Extract the [X, Y] coordinate from the center of the cell holding the provided text.  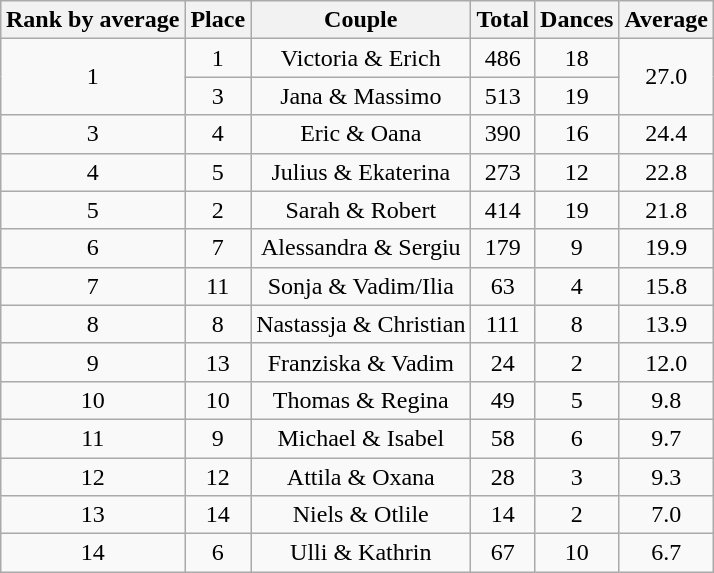
Attila & Oxana [361, 477]
16 [577, 134]
Franziska & Vadim [361, 362]
Victoria & Erich [361, 58]
49 [503, 400]
273 [503, 172]
12.0 [666, 362]
13.9 [666, 324]
9.3 [666, 477]
28 [503, 477]
Sonja & Vadim/Ilia [361, 286]
Dances [577, 20]
Sarah & Robert [361, 210]
Average [666, 20]
63 [503, 286]
15.8 [666, 286]
179 [503, 248]
Michael & Isabel [361, 438]
22.8 [666, 172]
18 [577, 58]
24.4 [666, 134]
111 [503, 324]
513 [503, 96]
Nastassja & Christian [361, 324]
58 [503, 438]
Couple [361, 20]
Rank by average [92, 20]
9.7 [666, 438]
7.0 [666, 515]
27.0 [666, 77]
414 [503, 210]
9.8 [666, 400]
Thomas & Regina [361, 400]
486 [503, 58]
390 [503, 134]
67 [503, 553]
Total [503, 20]
Place [218, 20]
Julius & Ekaterina [361, 172]
Alessandra & Sergiu [361, 248]
Ulli & Kathrin [361, 553]
6.7 [666, 553]
19.9 [666, 248]
Eric & Oana [361, 134]
24 [503, 362]
Jana & Massimo [361, 96]
21.8 [666, 210]
Niels & Otlile [361, 515]
